Determine the [X, Y] coordinate at the center of the cell enclosing the given text.  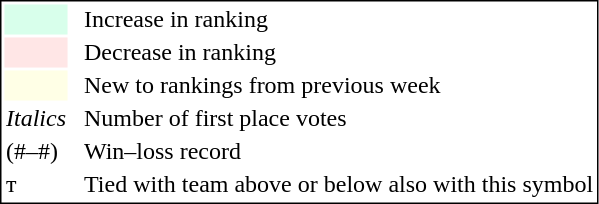
New to rankings from previous week [338, 85]
(#–#) [36, 151]
Increase in ranking [338, 19]
Win–loss record [338, 151]
Italics [36, 119]
т [36, 185]
Decrease in ranking [338, 53]
Tied with team above or below also with this symbol [338, 185]
Number of first place votes [338, 119]
